For the text-containing cell, return its midpoint in (x, y) coordinate format. 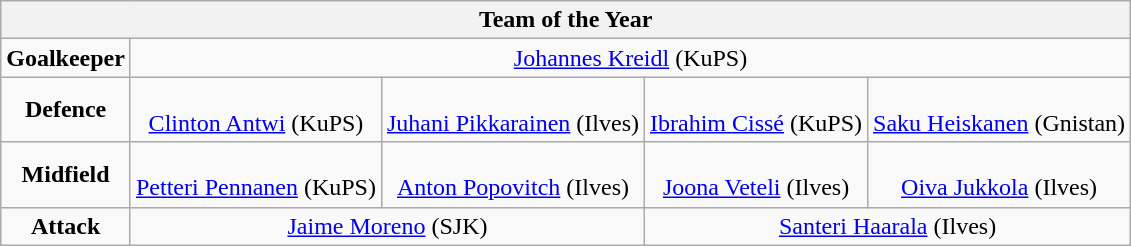
Anton Popovitch (Ilves) (512, 174)
Ibrahim Cissé (KuPS) (756, 110)
Midfield (66, 174)
Clinton Antwi (KuPS) (256, 110)
Oiva Jukkola (Ilves) (1000, 174)
Joona Veteli (Ilves) (756, 174)
Saku Heiskanen (Gnistan) (1000, 110)
Juhani Pikkarainen (Ilves) (512, 110)
Defence (66, 110)
Team of the Year (566, 20)
Santeri Haarala (Ilves) (888, 226)
Johannes Kreidl (KuPS) (630, 58)
Jaime Moreno (SJK) (387, 226)
Attack (66, 226)
Petteri Pennanen (KuPS) (256, 174)
Goalkeeper (66, 58)
